Scan for the cell matching the given text and deliver its [X, Y] coordinate at center. 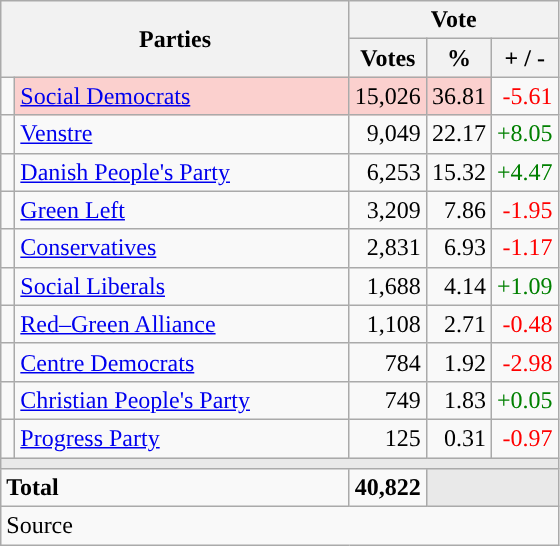
Votes [388, 58]
Green Left [182, 210]
2,831 [388, 248]
Progress Party [182, 438]
3,209 [388, 210]
6.93 [458, 248]
+8.05 [524, 134]
+4.47 [524, 172]
15,026 [388, 96]
Centre Democrats [182, 362]
1,108 [388, 324]
Red–Green Alliance [182, 324]
125 [388, 438]
2.71 [458, 324]
Christian People's Party [182, 400]
Conservatives [182, 248]
15.32 [458, 172]
784 [388, 362]
Total [176, 488]
Social Democrats [182, 96]
1.83 [458, 400]
-5.61 [524, 96]
7.86 [458, 210]
% [458, 58]
Danish People's Party [182, 172]
6,253 [388, 172]
9,049 [388, 134]
1,688 [388, 286]
Vote [454, 20]
-1.17 [524, 248]
-0.97 [524, 438]
0.31 [458, 438]
40,822 [388, 488]
4.14 [458, 286]
Source [280, 526]
36.81 [458, 96]
+0.05 [524, 400]
1.92 [458, 362]
-2.98 [524, 362]
-1.95 [524, 210]
749 [388, 400]
22.17 [458, 134]
+ / - [524, 58]
+1.09 [524, 286]
Parties [176, 39]
Social Liberals [182, 286]
Venstre [182, 134]
-0.48 [524, 324]
